For the text-containing cell, return its midpoint in [x, y] coordinate format. 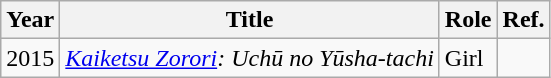
Title [250, 20]
2015 [30, 58]
Girl [468, 58]
Role [468, 20]
Ref. [524, 20]
Kaiketsu Zorori: Uchū no Yūsha-tachi [250, 58]
Year [30, 20]
